Provide the (x, y) coordinate of the cell's center where the given text is located.  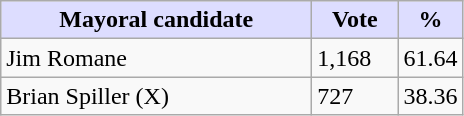
% (430, 20)
Brian Spiller (X) (156, 96)
Jim Romane (156, 58)
1,168 (355, 58)
61.64 (430, 58)
727 (355, 96)
Mayoral candidate (156, 20)
Vote (355, 20)
38.36 (430, 96)
